Identify which cell holds the provided text, then report its (x, y) central coordinate. 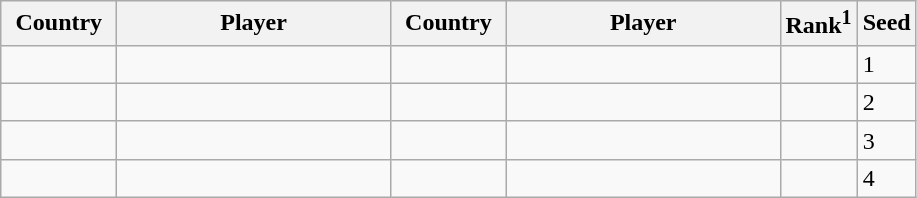
Seed (886, 24)
Rank1 (818, 24)
3 (886, 140)
4 (886, 178)
1 (886, 64)
2 (886, 102)
